Return the [X, Y] coordinate for the center point of the cell that contains the specified text.  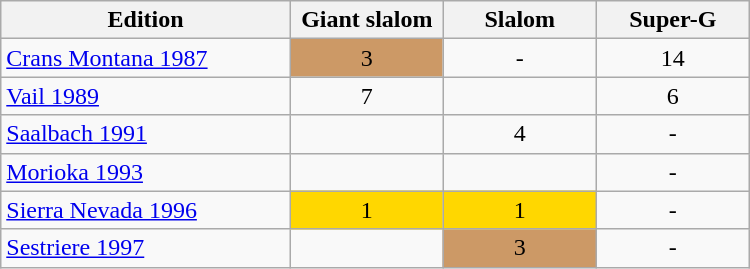
Vail 1989 [146, 96]
Edition [146, 20]
Crans Montana 1987 [146, 58]
6 [672, 96]
Giant slalom [366, 20]
14 [672, 58]
Sierra Nevada 1996 [146, 210]
Morioka 1993 [146, 172]
7 [366, 96]
Saalbach 1991 [146, 134]
Slalom [520, 20]
Sestriere 1997 [146, 248]
Super-G [672, 20]
4 [520, 134]
